Detect which cell encompasses the target text, then output its (X, Y) center coordinate. 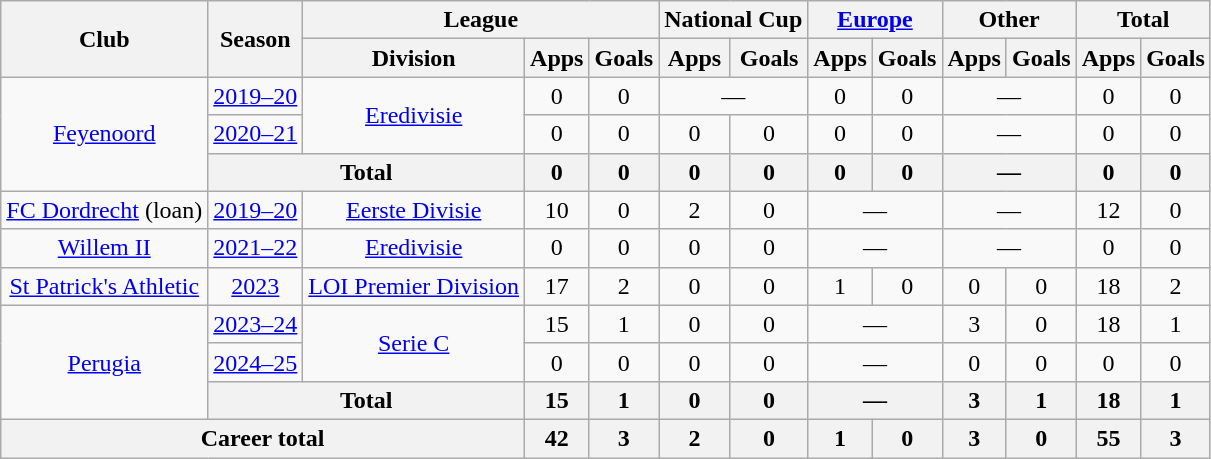
Eerste Divisie (414, 210)
LOI Premier Division (414, 286)
Division (414, 58)
17 (557, 286)
Other (1009, 20)
League (481, 20)
National Cup (734, 20)
FC Dordrecht (loan) (104, 210)
Serie C (414, 343)
2023 (256, 286)
Club (104, 39)
St Patrick's Athletic (104, 286)
Perugia (104, 362)
42 (557, 438)
2024–25 (256, 362)
Feyenoord (104, 134)
Willem II (104, 248)
12 (1108, 210)
2020–21 (256, 134)
10 (557, 210)
55 (1108, 438)
Europe (875, 20)
Season (256, 39)
2023–24 (256, 324)
Career total (263, 438)
2021–22 (256, 248)
